Capture the cell that displays the provided text and extract its [x, y] central coordinate. 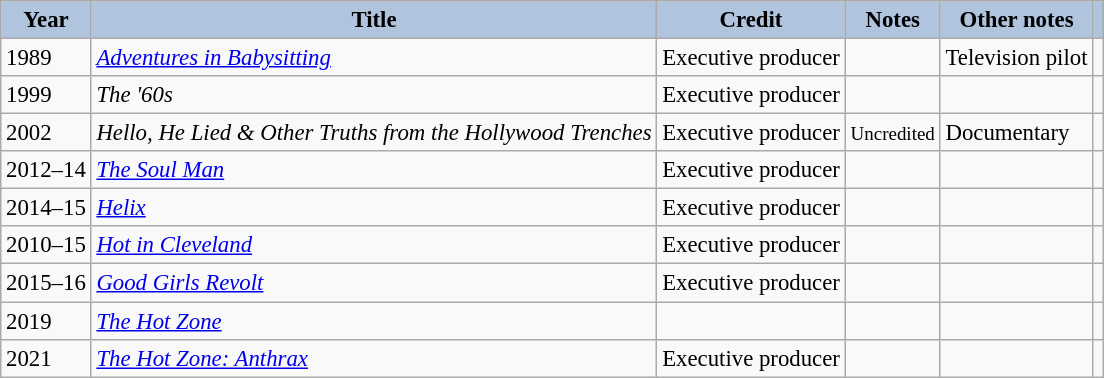
2012–14 [46, 170]
2021 [46, 358]
Uncredited [892, 133]
Credit [751, 20]
The Soul Man [374, 170]
Good Girls Revolt [374, 283]
The Hot Zone [374, 321]
2015–16 [46, 283]
Television pilot [1016, 58]
Notes [892, 20]
1989 [46, 58]
Adventures in Babysitting [374, 58]
Hot in Cleveland [374, 245]
The Hot Zone: Anthrax [374, 358]
2014–15 [46, 208]
Documentary [1016, 133]
Title [374, 20]
2019 [46, 321]
2002 [46, 133]
Helix [374, 208]
Other notes [1016, 20]
1999 [46, 95]
Hello, He Lied & Other Truths from the Hollywood Trenches [374, 133]
2010–15 [46, 245]
Year [46, 20]
The '60s [374, 95]
